Return the (X, Y) coordinate for the center point of the cell that contains the specified text.  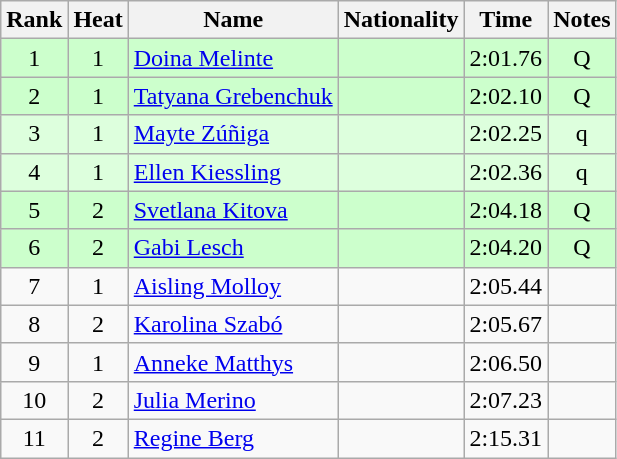
Rank (34, 20)
2:02.10 (506, 96)
4 (34, 172)
Doina Melinte (233, 58)
2:06.50 (506, 362)
Notes (582, 20)
2:02.36 (506, 172)
Time (506, 20)
Karolina Szabó (233, 324)
5 (34, 210)
Anneke Matthys (233, 362)
Ellen Kiessling (233, 172)
Regine Berg (233, 438)
Julia Merino (233, 400)
Gabi Lesch (233, 248)
Mayte Zúñiga (233, 134)
Aisling Molloy (233, 286)
6 (34, 248)
Nationality (401, 20)
2:05.44 (506, 286)
2:01.76 (506, 58)
Svetlana Kitova (233, 210)
2:04.18 (506, 210)
2:04.20 (506, 248)
10 (34, 400)
3 (34, 134)
9 (34, 362)
2:05.67 (506, 324)
2:15.31 (506, 438)
8 (34, 324)
2:07.23 (506, 400)
Heat (98, 20)
7 (34, 286)
11 (34, 438)
2:02.25 (506, 134)
Name (233, 20)
Tatyana Grebenchuk (233, 96)
